Return the (x, y) coordinate for the center point of the cell that contains the specified text.  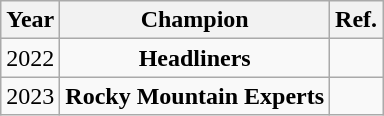
Headliners (195, 58)
2022 (30, 58)
Year (30, 20)
Ref. (356, 20)
2023 (30, 96)
Champion (195, 20)
Rocky Mountain Experts (195, 96)
